For the text-containing cell, return its midpoint in [x, y] coordinate format. 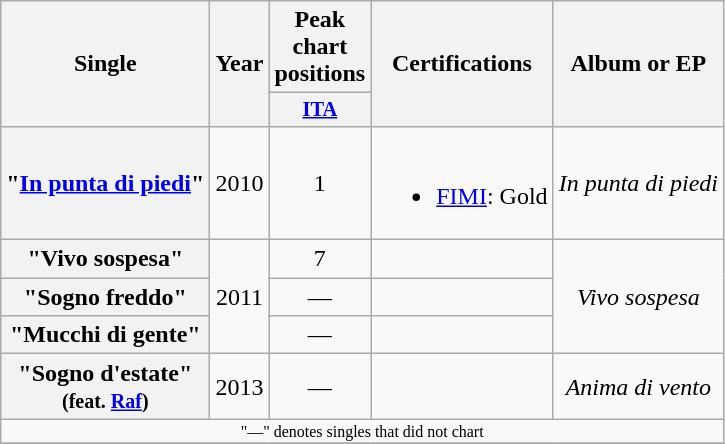
"In punta di piedi" [106, 182]
1 [320, 182]
ITA [320, 110]
In punta di piedi [638, 182]
7 [320, 259]
2013 [240, 386]
Certifications [462, 64]
"—" denotes singles that did not chart [362, 431]
"Mucchi di gente" [106, 335]
Year [240, 64]
Vivo sospesa [638, 297]
"Sogno d'estate"(feat. Raf) [106, 386]
Album or EP [638, 64]
2010 [240, 182]
2011 [240, 297]
FIMI: Gold [462, 182]
"Vivo sospesa" [106, 259]
Single [106, 64]
Anima di vento [638, 386]
"Sogno freddo" [106, 297]
Peak chart positions [320, 47]
